Provide the [X, Y] coordinate of the cell's center where the given text is located.  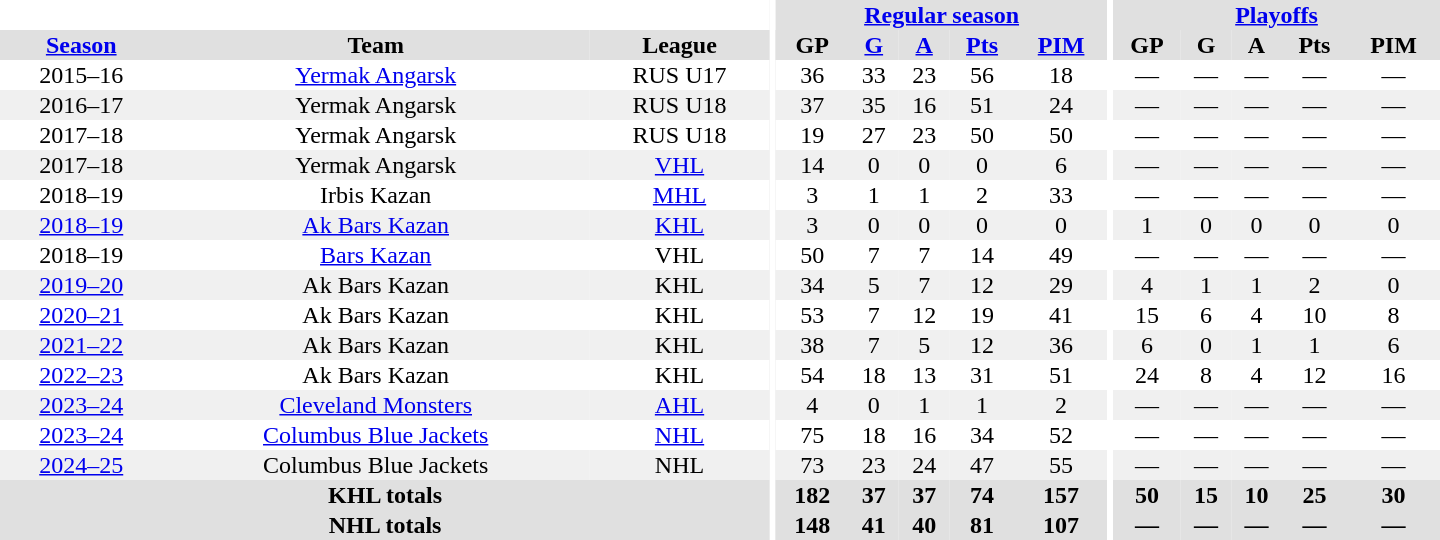
Team [375, 45]
2021–22 [81, 345]
Season [81, 45]
13 [924, 375]
157 [1062, 495]
54 [812, 375]
2024–25 [81, 465]
Regular season [942, 15]
Irbis Kazan [375, 195]
2016–17 [81, 105]
38 [812, 345]
81 [982, 525]
55 [1062, 465]
73 [812, 465]
2015–16 [81, 75]
AHL [680, 405]
2022–23 [81, 375]
27 [874, 135]
74 [982, 495]
NHL totals [385, 525]
31 [982, 375]
52 [1062, 435]
30 [1394, 495]
56 [982, 75]
182 [812, 495]
53 [812, 315]
RUS U17 [680, 75]
148 [812, 525]
35 [874, 105]
League [680, 45]
MHL [680, 195]
Cleveland Monsters [375, 405]
Playoffs [1276, 15]
KHL totals [385, 495]
40 [924, 525]
2019–20 [81, 285]
107 [1062, 525]
47 [982, 465]
75 [812, 435]
Bars Kazan [375, 255]
2020–21 [81, 315]
29 [1062, 285]
25 [1314, 495]
49 [1062, 255]
